Scan for the cell matching the given text and deliver its (X, Y) coordinate at center. 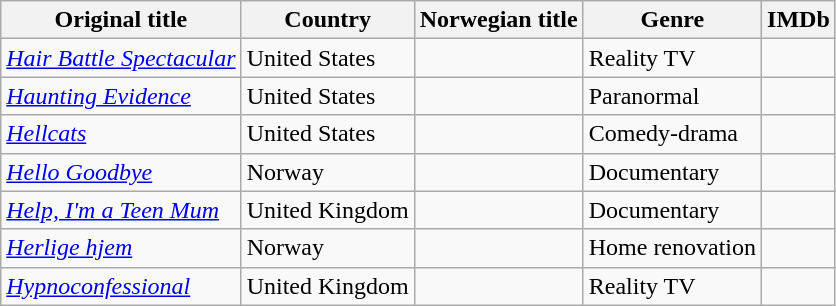
Country (328, 20)
Hair Battle Spectacular (121, 58)
Comedy-drama (672, 134)
Home renovation (672, 248)
Herlige hjem (121, 248)
Norwegian title (498, 20)
Haunting Evidence (121, 96)
Hypnoconfessional (121, 286)
Original title (121, 20)
IMDb (799, 20)
Paranormal (672, 96)
Help, I'm a Teen Mum (121, 210)
Genre (672, 20)
Hellcats (121, 134)
Hello Goodbye (121, 172)
